Detect which cell encompasses the target text, then output its [x, y] center coordinate. 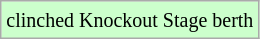
clinched Knockout Stage berth [130, 20]
